From the cell containing the given text, extract its center point as (X, Y) coordinate. 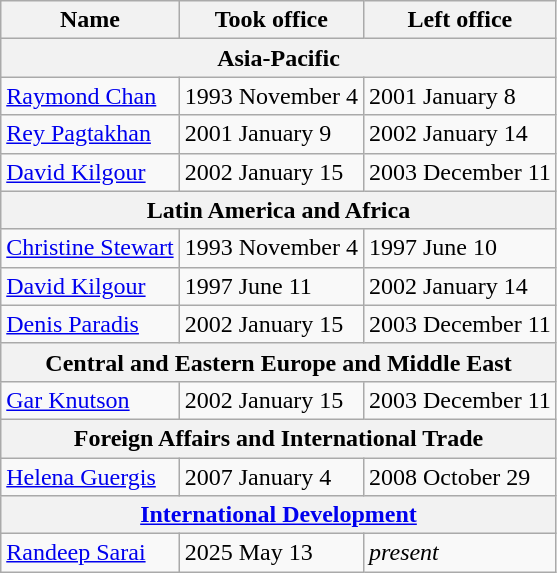
International Development (279, 515)
Christine Stewart (90, 248)
Asia-Pacific (279, 58)
Left office (460, 20)
Denis Paradis (90, 324)
Rey Pagtakhan (90, 134)
2025 May 13 (271, 553)
2008 October 29 (460, 477)
Gar Knutson (90, 400)
Raymond Chan (90, 96)
1997 June 10 (460, 248)
Randeep Sarai (90, 553)
Latin America and Africa (279, 210)
1997 June 11 (271, 286)
2001 January 9 (271, 134)
Central and Eastern Europe and Middle East (279, 362)
2001 January 8 (460, 96)
Foreign Affairs and International Trade (279, 438)
Took office (271, 20)
Helena Guergis (90, 477)
Name (90, 20)
2007 January 4 (271, 477)
present (460, 553)
